Detect which cell encompasses the target text, then output its [x, y] center coordinate. 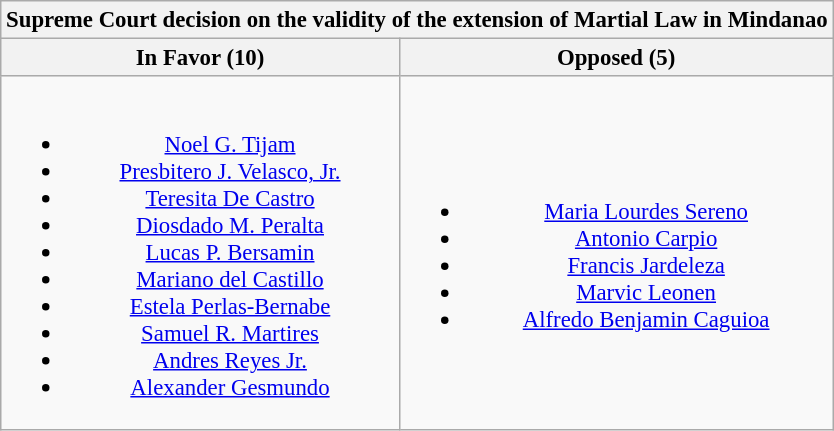
In Favor (10) [200, 58]
Opposed (5) [616, 58]
Supreme Court decision on the validity of the extension of Martial Law in Mindanao [417, 20]
Maria Lourdes SerenoAntonio CarpioFrancis JardelezaMarvic LeonenAlfredo Benjamin Caguioa [616, 252]
